Determine the (X, Y) coordinate at the center of the cell enclosing the given text.  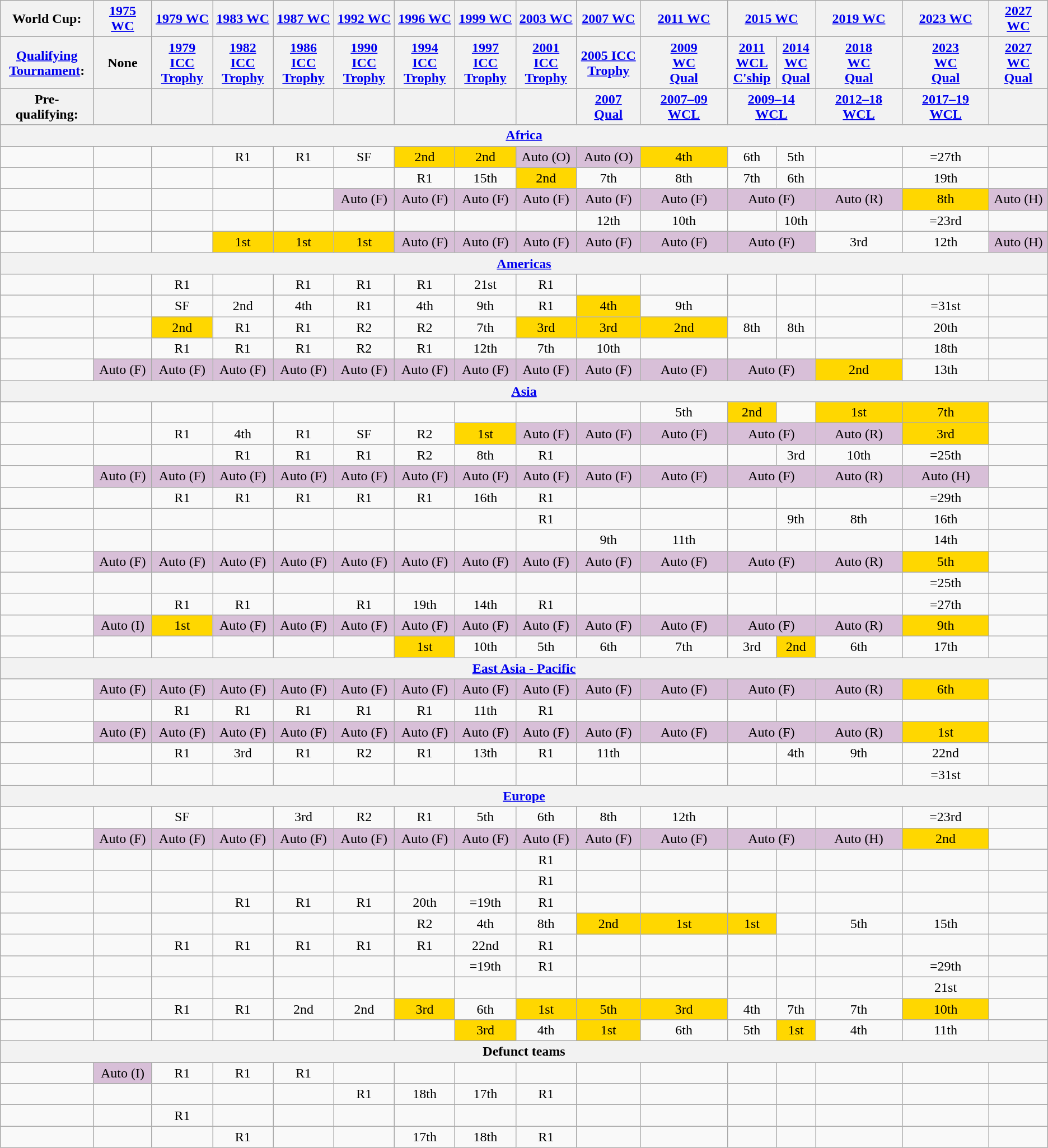
2027 WC (1019, 19)
1987 WC (303, 19)
Pre-qualifying: (47, 106)
2011WCLC'ship (752, 63)
2009–14 WCL (771, 106)
1997 ICCTrophy (485, 63)
1986 ICCTrophy (303, 63)
1975 WC (123, 19)
Europe (524, 796)
2007 Qual (608, 106)
2007–09 WCL (684, 106)
2017–19 WCL (946, 106)
1979 WC (182, 19)
1982 ICCTrophy (243, 63)
1992 WC (364, 19)
Africa (524, 135)
Defunct teams (524, 1052)
2023 WC (946, 19)
QualifyingTournament: (47, 63)
Asia (524, 391)
2019 WC (859, 19)
2014WCQual (796, 63)
2018WCQual (859, 63)
2012–18 WCL (859, 106)
2005 ICCTrophy (608, 63)
2009WCQual (684, 63)
2027WCQual (1019, 63)
1979 ICCTrophy (182, 63)
1996 WC (424, 19)
2011 WC (684, 19)
2007 WC (608, 19)
1994 ICCTrophy (424, 63)
World Cup: (47, 19)
1990 ICCTrophy (364, 63)
East Asia - Pacific (524, 668)
1983 WC (243, 19)
1999 WC (485, 19)
2003 WC (546, 19)
None (123, 63)
2001 ICCTrophy (546, 63)
2015 WC (771, 19)
2023WCQual (946, 63)
Americas (524, 263)
